Determine the (X, Y) coordinate at the center of the cell enclosing the given text.  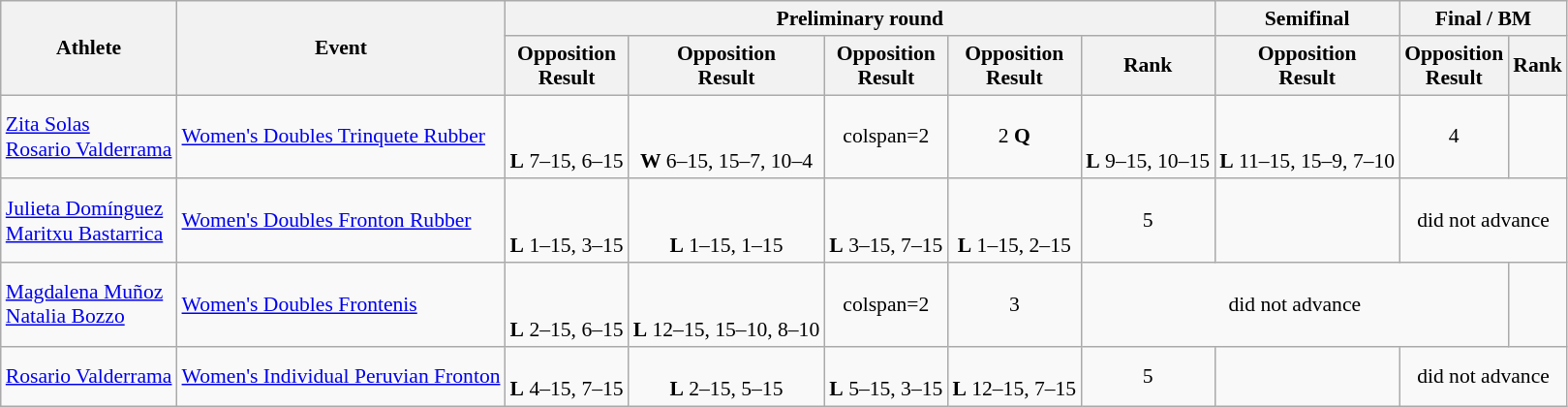
2 Q (1014, 138)
Preliminary round (860, 18)
L 5–15, 3–15 (885, 376)
L 1–15, 3–15 (568, 221)
Women's Doubles Fronton Rubber (341, 221)
W 6–15, 15–7, 10–4 (726, 138)
L 9–15, 10–15 (1148, 138)
Julieta DomínguezMaritxu Bastarrica (89, 221)
Women's Individual Peruvian Fronton (341, 376)
L 11–15, 15–9, 7–10 (1307, 138)
L 1–15, 1–15 (726, 221)
3 (1014, 304)
L 1–15, 2–15 (1014, 221)
Zita SolasRosario Valderrama (89, 138)
L 4–15, 7–15 (568, 376)
L 2–15, 5–15 (726, 376)
Semifinal (1307, 18)
Women's Doubles Frontenis (341, 304)
4 (1454, 138)
Magdalena MuñozNatalia Bozzo (89, 304)
Final / BM (1484, 18)
L 7–15, 6–15 (568, 138)
Event (341, 48)
L 2–15, 6–15 (568, 304)
L 12–15, 15–10, 8–10 (726, 304)
Women's Doubles Trinquete Rubber (341, 138)
Rosario Valderrama (89, 376)
L 3–15, 7–15 (885, 221)
L 12–15, 7–15 (1014, 376)
Athlete (89, 48)
